Identify which cell holds the provided text, then report its [x, y] central coordinate. 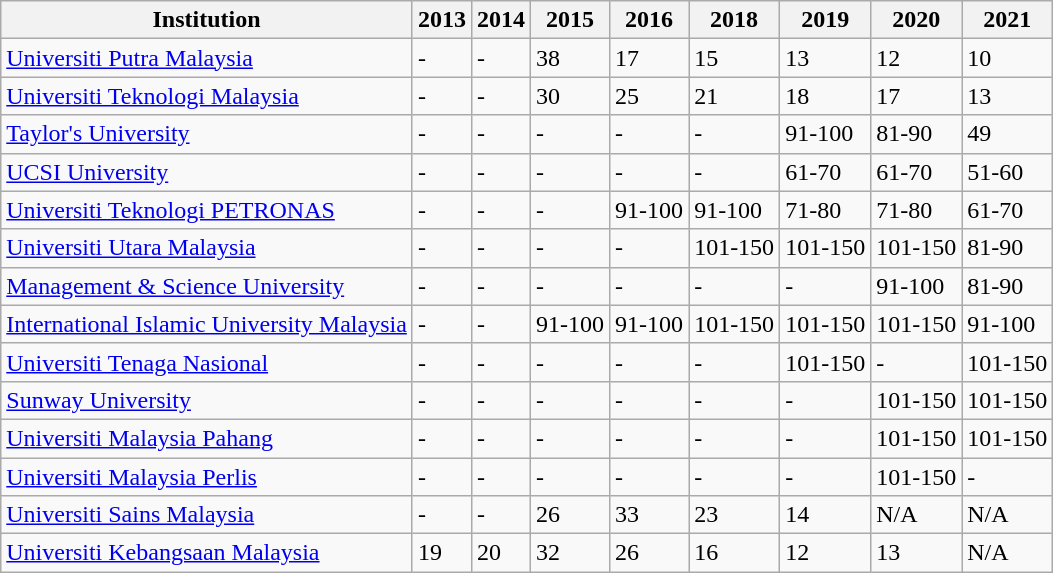
25 [650, 96]
49 [1008, 134]
Universiti Malaysia Pahang [207, 438]
UCSI University [207, 172]
2016 [650, 20]
2014 [500, 20]
Universiti Kebangsaan Malaysia [207, 553]
2018 [734, 20]
32 [570, 553]
38 [570, 58]
2020 [916, 20]
2021 [1008, 20]
International Islamic University Malaysia [207, 324]
2015 [570, 20]
Universiti Sains Malaysia [207, 515]
18 [826, 96]
30 [570, 96]
2013 [442, 20]
16 [734, 553]
15 [734, 58]
Sunway University [207, 400]
20 [500, 553]
19 [442, 553]
Universiti Putra Malaysia [207, 58]
Universiti Teknologi Malaysia [207, 96]
33 [650, 515]
51-60 [1008, 172]
10 [1008, 58]
2019 [826, 20]
21 [734, 96]
Universiti Malaysia Perlis [207, 477]
Taylor's University [207, 134]
Universiti Tenaga Nasional [207, 362]
23 [734, 515]
14 [826, 515]
Universiti Utara Malaysia [207, 248]
Universiti Teknologi PETRONAS [207, 210]
Institution [207, 20]
Management & Science University [207, 286]
